Output the (x, y) coordinate of the center of the cell containing the given text.  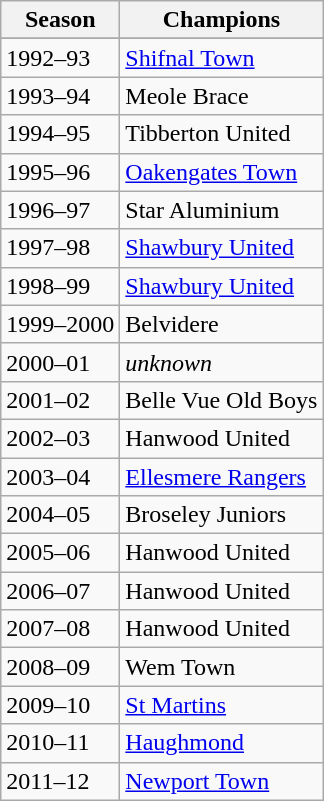
Season (60, 20)
Ellesmere Rangers (222, 477)
Wem Town (222, 667)
Oakengates Town (222, 172)
St Martins (222, 705)
2008–09 (60, 667)
Shifnal Town (222, 58)
Star Aluminium (222, 210)
Meole Brace (222, 96)
1997–98 (60, 248)
2000–01 (60, 362)
1999–2000 (60, 324)
Haughmond (222, 743)
Champions (222, 20)
2009–10 (60, 705)
2007–08 (60, 629)
Newport Town (222, 781)
2002–03 (60, 438)
2001–02 (60, 400)
2005–06 (60, 553)
1995–96 (60, 172)
Tibberton United (222, 134)
unknown (222, 362)
1994–95 (60, 134)
2003–04 (60, 477)
1998–99 (60, 286)
Belle Vue Old Boys (222, 400)
Belvidere (222, 324)
Broseley Juniors (222, 515)
2011–12 (60, 781)
1996–97 (60, 210)
2010–11 (60, 743)
1992–93 (60, 58)
2006–07 (60, 591)
2004–05 (60, 515)
1993–94 (60, 96)
